Return the (x, y) coordinate for the center point of the cell that contains the specified text.  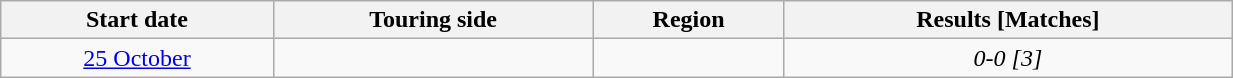
Region (688, 20)
0-0 [3] (1008, 58)
Start date (137, 20)
Results [Matches] (1008, 20)
25 October (137, 58)
Touring side (433, 20)
